Provide the (X, Y) coordinate of the cell's center where the given text is located.  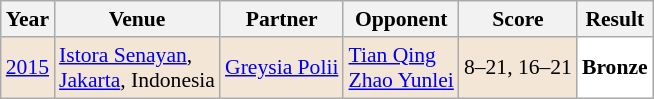
Istora Senayan,Jakarta, Indonesia (137, 68)
Venue (137, 19)
Result (615, 19)
Opponent (400, 19)
Partner (282, 19)
Score (518, 19)
Tian Qing Zhao Yunlei (400, 68)
2015 (28, 68)
Year (28, 19)
Greysia Polii (282, 68)
8–21, 16–21 (518, 68)
Bronze (615, 68)
